Scan for the cell matching the given text and deliver its [x, y] coordinate at center. 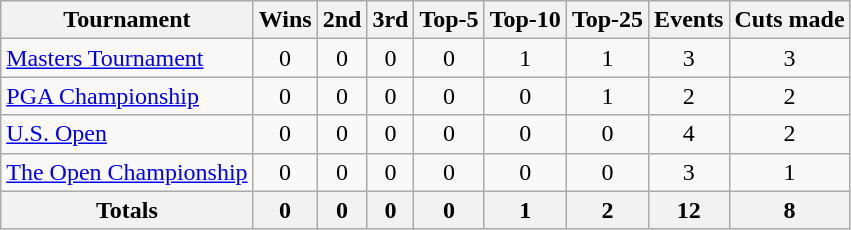
Top-10 [525, 20]
Top-25 [607, 20]
12 [689, 210]
PGA Championship [127, 96]
U.S. Open [127, 134]
Tournament [127, 20]
Totals [127, 210]
Top-5 [449, 20]
3rd [390, 20]
8 [790, 210]
Wins [285, 20]
The Open Championship [127, 172]
Events [689, 20]
Masters Tournament [127, 58]
4 [689, 134]
Cuts made [790, 20]
2nd [342, 20]
